Find where the given text appears and provide that cell's center as [X, Y] coordinate. 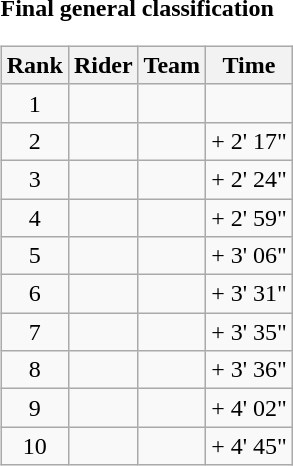
Time [250, 65]
2 [34, 141]
+ 4' 02" [250, 408]
7 [34, 332]
5 [34, 256]
+ 3' 35" [250, 332]
6 [34, 294]
4 [34, 217]
3 [34, 179]
+ 2' 24" [250, 179]
+ 3' 06" [250, 256]
Rider [103, 65]
9 [34, 408]
+ 4' 45" [250, 446]
+ 3' 31" [250, 294]
+ 3' 36" [250, 370]
8 [34, 370]
10 [34, 446]
Rank [34, 65]
+ 2' 59" [250, 217]
+ 2' 17" [250, 141]
Team [172, 65]
1 [34, 103]
